Detect which cell encompasses the target text, then output its [x, y] center coordinate. 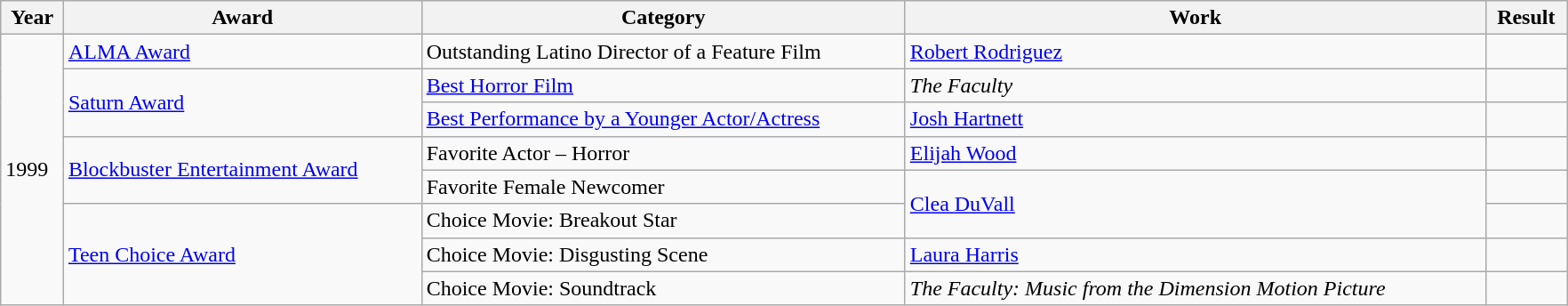
Josh Hartnett [1195, 119]
Blockbuster Entertainment Award [242, 170]
Choice Movie: Soundtrack [663, 288]
Choice Movie: Disgusting Scene [663, 254]
Best Horror Film [663, 85]
The Faculty [1195, 85]
Best Performance by a Younger Actor/Actress [663, 119]
Favorite Female Newcomer [663, 187]
Teen Choice Award [242, 254]
Work [1195, 18]
Year [32, 18]
Result [1525, 18]
Category [663, 18]
Robert Rodriguez [1195, 52]
Clea DuVall [1195, 204]
Saturn Award [242, 102]
ALMA Award [242, 52]
Favorite Actor – Horror [663, 153]
Elijah Wood [1195, 153]
The Faculty: Music from the Dimension Motion Picture [1195, 288]
Laura Harris [1195, 254]
Outstanding Latino Director of a Feature Film [663, 52]
1999 [32, 170]
Choice Movie: Breakout Star [663, 221]
Award [242, 18]
